Capture the cell that displays the provided text and extract its (x, y) central coordinate. 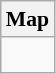
Map (28, 19)
